Return [X, Y] of the center of cell containing provided text 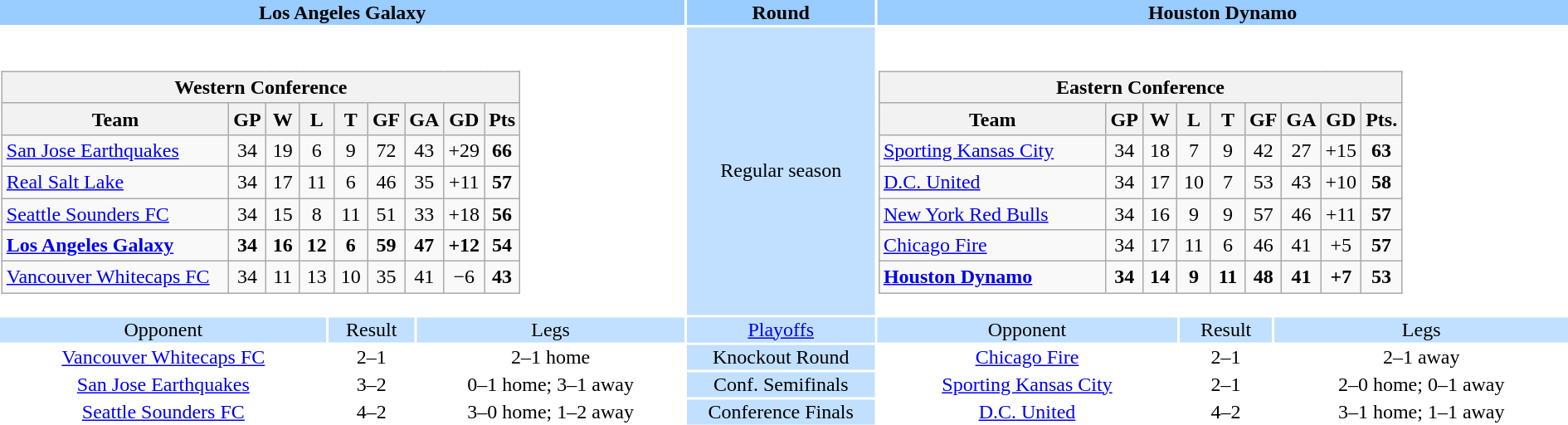
66 [503, 150]
Knockout Round [781, 357]
12 [317, 246]
Round [781, 12]
+18 [465, 213]
+5 [1341, 246]
+12 [465, 246]
Real Salt Lake [115, 182]
3–1 home; 1–1 away [1421, 412]
+10 [1341, 182]
Eastern Conference [1140, 87]
8 [317, 213]
14 [1160, 277]
58 [1382, 182]
54 [503, 246]
+29 [465, 150]
Western Conference [261, 87]
48 [1264, 277]
47 [425, 246]
13 [317, 277]
56 [503, 213]
Pts [503, 119]
33 [425, 213]
42 [1264, 150]
−6 [465, 277]
Regular season [781, 171]
New York Red Bulls [992, 213]
2–0 home; 0–1 away [1421, 384]
Playoffs [781, 330]
Conf. Semifinals [781, 384]
3–0 home; 1–2 away [551, 412]
27 [1301, 150]
Pts. [1382, 119]
18 [1160, 150]
19 [282, 150]
+7 [1341, 277]
0–1 home; 3–1 away [551, 384]
2–1 away [1421, 357]
72 [386, 150]
2–1 home [551, 357]
15 [282, 213]
63 [1382, 150]
51 [386, 213]
59 [386, 246]
3–2 [372, 384]
Conference Finals [781, 412]
+15 [1341, 150]
